Provide the (X, Y) coordinate of the cell's center where the given text is located.  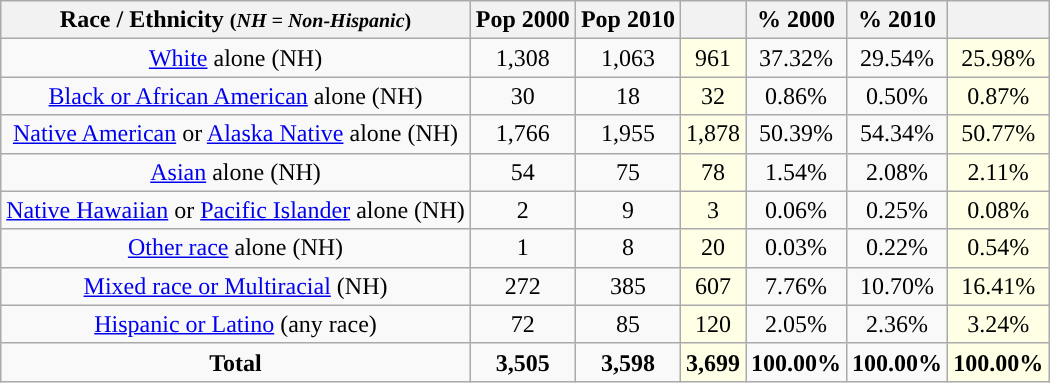
2.05% (796, 324)
Asian alone (NH) (236, 172)
1,766 (522, 134)
0.25% (898, 210)
2.08% (898, 172)
72 (522, 324)
54.34% (898, 134)
1,063 (628, 58)
37.32% (796, 58)
18 (628, 96)
2.36% (898, 324)
0.86% (796, 96)
0.08% (998, 210)
0.06% (796, 210)
16.41% (998, 286)
7.76% (796, 286)
0.50% (898, 96)
50.39% (796, 134)
Black or African American alone (NH) (236, 96)
% 2010 (898, 20)
32 (712, 96)
Pop 2010 (628, 20)
1 (522, 248)
Other race alone (NH) (236, 248)
3 (712, 210)
1,878 (712, 134)
54 (522, 172)
0.54% (998, 248)
Native Hawaiian or Pacific Islander alone (NH) (236, 210)
3,598 (628, 362)
Total (236, 362)
961 (712, 58)
0.22% (898, 248)
50.77% (998, 134)
78 (712, 172)
8 (628, 248)
75 (628, 172)
385 (628, 286)
Mixed race or Multiracial (NH) (236, 286)
10.70% (898, 286)
3,699 (712, 362)
White alone (NH) (236, 58)
2.11% (998, 172)
30 (522, 96)
3.24% (998, 324)
Hispanic or Latino (any race) (236, 324)
85 (628, 324)
120 (712, 324)
29.54% (898, 58)
607 (712, 286)
Native American or Alaska Native alone (NH) (236, 134)
3,505 (522, 362)
Race / Ethnicity (NH = Non-Hispanic) (236, 20)
1.54% (796, 172)
1,308 (522, 58)
20 (712, 248)
1,955 (628, 134)
Pop 2000 (522, 20)
0.03% (796, 248)
0.87% (998, 96)
272 (522, 286)
25.98% (998, 58)
2 (522, 210)
9 (628, 210)
% 2000 (796, 20)
